Pinpoint the cell where the given text exists, returning its [x, y] midpoint coordinate. 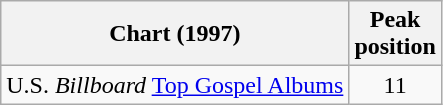
11 [395, 85]
Chart (1997) [175, 34]
Peakposition [395, 34]
U.S. Billboard Top Gospel Albums [175, 85]
